Return the (X, Y) coordinate for the center point of the cell that contains the specified text.  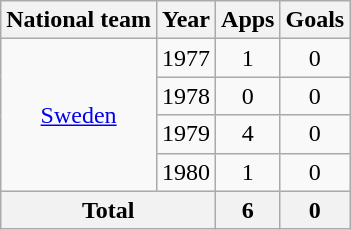
6 (248, 210)
1980 (186, 172)
Year (186, 20)
Apps (248, 20)
Total (108, 210)
1978 (186, 96)
1979 (186, 134)
4 (248, 134)
National team (79, 20)
Sweden (79, 115)
1977 (186, 58)
Goals (315, 20)
